Capture the cell that displays the provided text and extract its (x, y) central coordinate. 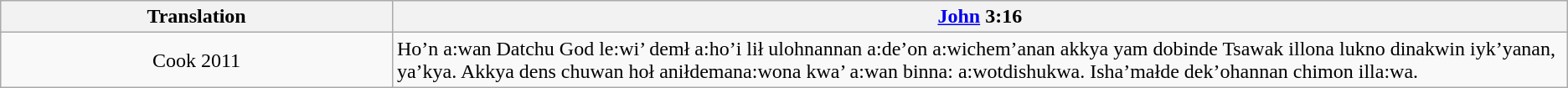
John 3:16 (980, 17)
Translation (197, 17)
Cook 2011 (197, 60)
